Pinpoint the cell where the given text exists, returning its [X, Y] midpoint coordinate. 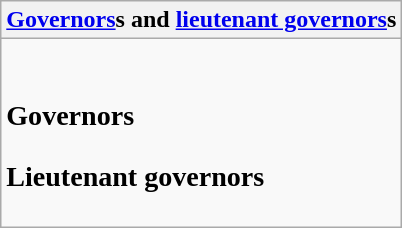
Governorss and lieutenant governorss [202, 20]
GovernorsLieutenant governors [202, 133]
